From the cell containing the given text, extract its center point as (X, Y) coordinate. 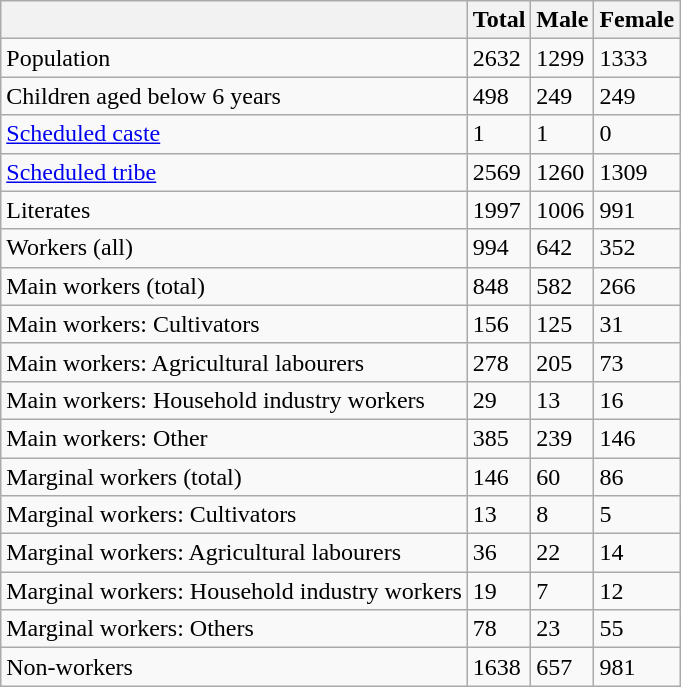
78 (499, 629)
2632 (499, 58)
Marginal workers: Others (234, 629)
239 (562, 438)
1638 (499, 667)
582 (562, 286)
22 (562, 553)
1299 (562, 58)
16 (637, 400)
1333 (637, 58)
23 (562, 629)
642 (562, 248)
125 (562, 324)
29 (499, 400)
Marginal workers: Agricultural labourers (234, 553)
31 (637, 324)
352 (637, 248)
8 (562, 515)
1260 (562, 172)
12 (637, 591)
14 (637, 553)
Literates (234, 210)
Marginal workers (total) (234, 477)
Main workers (total) (234, 286)
1309 (637, 172)
Workers (all) (234, 248)
5 (637, 515)
Population (234, 58)
36 (499, 553)
Main workers: Agricultural labourers (234, 362)
Scheduled caste (234, 134)
981 (637, 667)
657 (562, 667)
848 (499, 286)
1006 (562, 210)
2569 (499, 172)
0 (637, 134)
994 (499, 248)
385 (499, 438)
498 (499, 96)
Main workers: Cultivators (234, 324)
266 (637, 286)
Main workers: Other (234, 438)
278 (499, 362)
991 (637, 210)
Male (562, 20)
60 (562, 477)
7 (562, 591)
Marginal workers: Household industry workers (234, 591)
156 (499, 324)
Female (637, 20)
205 (562, 362)
73 (637, 362)
86 (637, 477)
Total (499, 20)
Marginal workers: Cultivators (234, 515)
19 (499, 591)
1997 (499, 210)
Children aged below 6 years (234, 96)
Non-workers (234, 667)
Scheduled tribe (234, 172)
55 (637, 629)
Main workers: Household industry workers (234, 400)
